Identify which cell holds the provided text, then report its (X, Y) central coordinate. 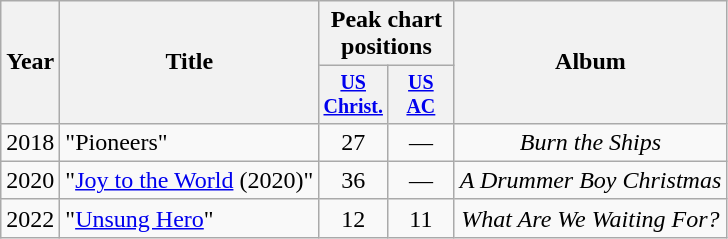
36 (354, 180)
USAC (421, 94)
12 (354, 218)
Title (190, 62)
Burn the Ships (590, 142)
2018 (30, 142)
USChrist. (354, 94)
Album (590, 62)
2022 (30, 218)
A Drummer Boy Christmas (590, 180)
Year (30, 62)
"Unsung Hero" (190, 218)
"Joy to the World (2020)" (190, 180)
"Pioneers" (190, 142)
What Are We Waiting For? (590, 218)
Peak chart positions (386, 34)
27 (354, 142)
2020 (30, 180)
11 (421, 218)
